Scan for the cell matching the given text and deliver its [X, Y] coordinate at center. 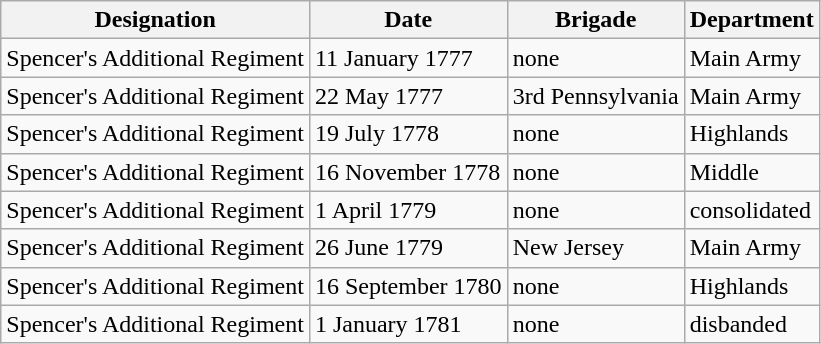
1 January 1781 [408, 324]
Date [408, 20]
16 September 1780 [408, 286]
3rd Pennsylvania [596, 96]
11 January 1777 [408, 58]
disbanded [752, 324]
New Jersey [596, 248]
Brigade [596, 20]
Department [752, 20]
1 April 1779 [408, 210]
19 July 1778 [408, 134]
16 November 1778 [408, 172]
Middle [752, 172]
consolidated [752, 210]
22 May 1777 [408, 96]
Designation [156, 20]
26 June 1779 [408, 248]
